Pinpoint the cell where the given text exists, returning its (X, Y) midpoint coordinate. 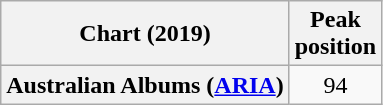
94 (335, 85)
Chart (2019) (145, 34)
Peakposition (335, 34)
Australian Albums (ARIA) (145, 85)
